Return (x, y) of the center of cell containing provided text 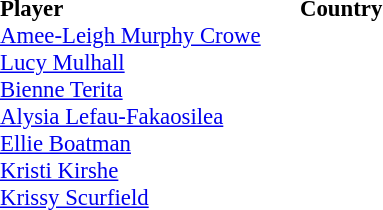
Alysia Lefau-Fakaosilea (150, 116)
Lucy Mulhall (150, 62)
Bienne Terita (150, 90)
Kristi Kirshe (150, 170)
Amee-Leigh Murphy Crowe (150, 36)
Ellie Boatman (150, 144)
